Output the (X, Y) coordinate of the center of the cell containing the given text.  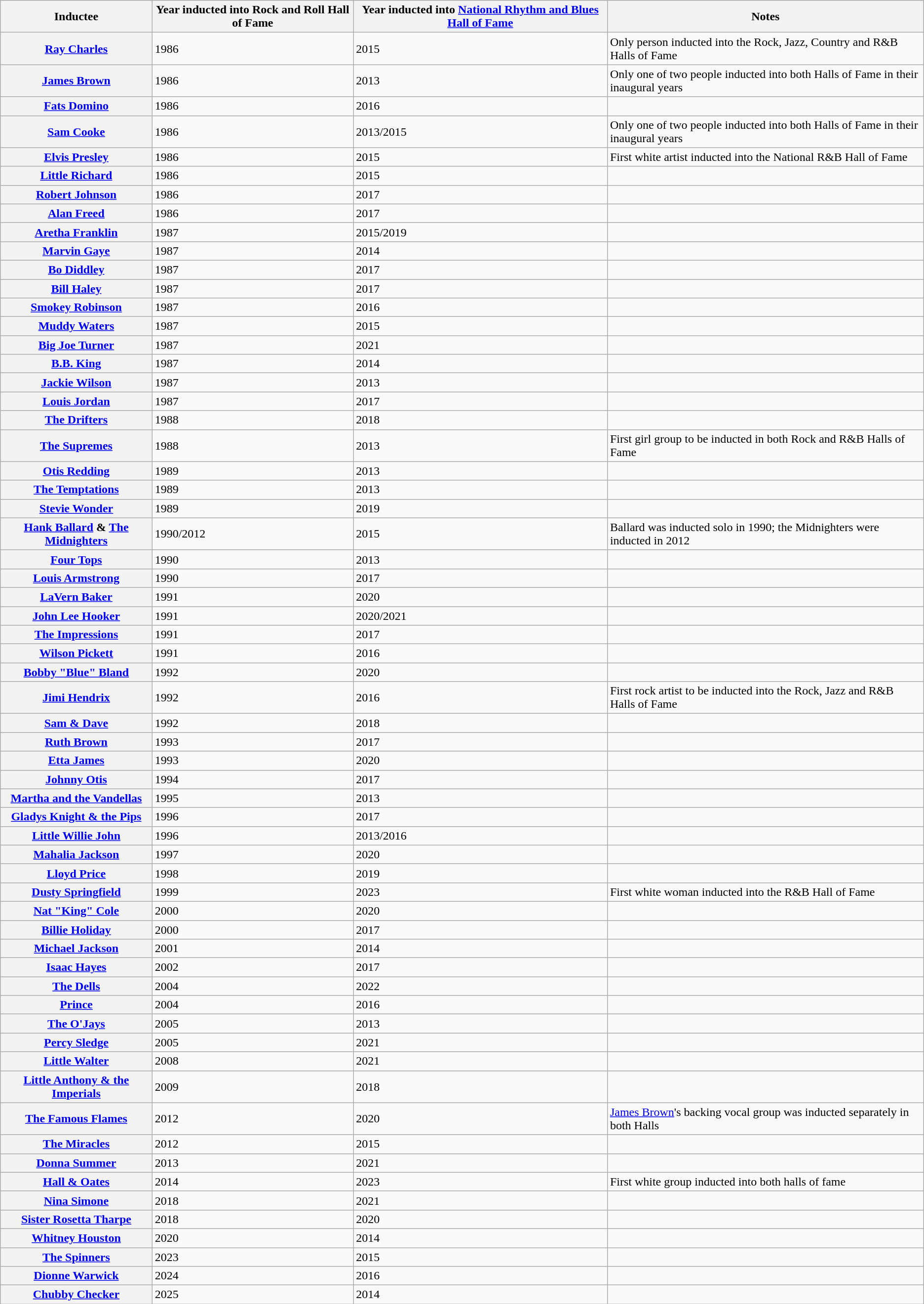
LaVern Baker (76, 597)
John Lee Hooker (76, 615)
Alan Freed (76, 213)
The Temptations (76, 490)
Elvis Presley (76, 157)
Year inducted into National Rhythm and Blues Hall of Fame (481, 17)
2008 (253, 1061)
B.B. King (76, 364)
Fats Domino (76, 106)
Inductee (76, 17)
First rock artist to be inducted into the Rock, Jazz and R&B Halls of Fame (765, 698)
Bobby "Blue" Bland (76, 672)
1998 (253, 873)
Donna Summer (76, 1163)
Aretha Franklin (76, 232)
Louis Armstrong (76, 578)
1999 (253, 892)
The Famous Flames (76, 1118)
The Impressions (76, 635)
Jackie Wilson (76, 383)
2001 (253, 949)
Michael Jackson (76, 949)
Big Joe Turner (76, 345)
Muddy Waters (76, 326)
Otis Redding (76, 471)
2020/2021 (481, 615)
Notes (765, 17)
2015/2019 (481, 232)
Four Tops (76, 559)
Bo Diddley (76, 269)
2022 (481, 986)
Ruth Brown (76, 742)
Little Richard (76, 176)
The O'Jays (76, 1024)
First girl group to be inducted in both Rock and R&B Halls of Fame (765, 445)
The Drifters (76, 420)
Jimi Hendrix (76, 698)
James Brown (76, 81)
1997 (253, 854)
Sam Cooke (76, 131)
Lloyd Price (76, 873)
Martha and the Vandellas (76, 798)
The Spinners (76, 1257)
2002 (253, 967)
Johnny Otis (76, 779)
Sister Rosetta Tharpe (76, 1219)
The Dells (76, 986)
Isaac Hayes (76, 967)
2024 (253, 1276)
Little Willie John (76, 836)
Ballard was inducted solo in 1990; the Midnighters were inducted in 2012 (765, 534)
First white artist inducted into the National R&B Hall of Fame (765, 157)
Whitney Houston (76, 1238)
Prince (76, 1005)
First white woman inducted into the R&B Hall of Fame (765, 892)
Etta James (76, 761)
Sam & Dave (76, 723)
1994 (253, 779)
Ray Charles (76, 48)
Only person inducted into the Rock, Jazz, Country and R&B Halls of Fame (765, 48)
Smokey Robinson (76, 307)
Wilson Pickett (76, 653)
1990/2012 (253, 534)
First white group inducted into both halls of fame (765, 1182)
Little Walter (76, 1061)
Hall & Oates (76, 1182)
2013/2015 (481, 131)
Bill Haley (76, 289)
2025 (253, 1295)
Billie Holiday (76, 929)
Chubby Checker (76, 1295)
Dionne Warwick (76, 1276)
Percy Sledge (76, 1042)
1995 (253, 798)
Stevie Wonder (76, 508)
Nina Simone (76, 1200)
Little Anthony & the Imperials (76, 1087)
2013/2016 (481, 836)
Robert Johnson (76, 194)
2009 (253, 1087)
Mahalia Jackson (76, 854)
Marvin Gaye (76, 251)
Hank Ballard & The Midnighters (76, 534)
Dusty Springfield (76, 892)
Year inducted into Rock and Roll Hall of Fame (253, 17)
The Miracles (76, 1144)
Gladys Knight & the Pips (76, 817)
The Supremes (76, 445)
Louis Jordan (76, 401)
James Brown's backing vocal group was inducted separately in both Halls (765, 1118)
Nat "King" Cole (76, 911)
